Identify which cell holds the provided text, then report its [x, y] central coordinate. 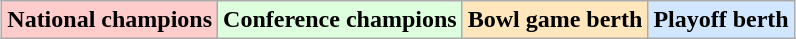
Conference champions [340, 20]
Playoff berth [721, 20]
National champions [110, 20]
Bowl game berth [555, 20]
